Return the [x, y] coordinate for the center point of the cell that contains the specified text.  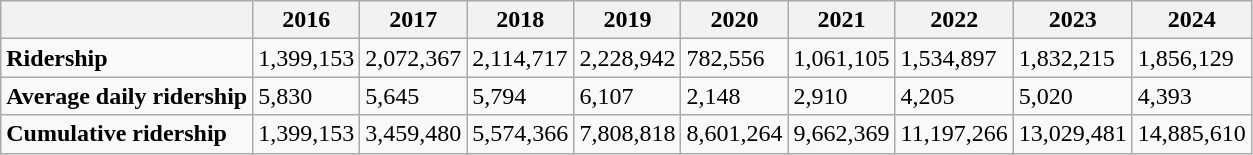
2017 [414, 20]
2,072,367 [414, 58]
7,808,818 [628, 134]
Ridership [127, 58]
14,885,610 [1192, 134]
2016 [306, 20]
2024 [1192, 20]
5,830 [306, 96]
1,856,129 [1192, 58]
5,645 [414, 96]
8,601,264 [734, 134]
4,205 [954, 96]
9,662,369 [842, 134]
782,556 [734, 58]
5,574,366 [520, 134]
13,029,481 [1072, 134]
2021 [842, 20]
2020 [734, 20]
2019 [628, 20]
1,534,897 [954, 58]
11,197,266 [954, 134]
2,114,717 [520, 58]
6,107 [628, 96]
1,832,215 [1072, 58]
2,910 [842, 96]
Cumulative ridership [127, 134]
3,459,480 [414, 134]
2022 [954, 20]
2023 [1072, 20]
2,228,942 [628, 58]
4,393 [1192, 96]
1,061,105 [842, 58]
5,020 [1072, 96]
Average daily ridership [127, 96]
5,794 [520, 96]
2,148 [734, 96]
2018 [520, 20]
